Return (x, y) of the center of cell containing provided text 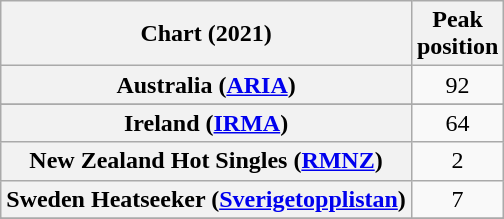
7 (457, 199)
2 (457, 161)
Ireland (IRMA) (206, 123)
64 (457, 123)
New Zealand Hot Singles (RMNZ) (206, 161)
Chart (2021) (206, 34)
Sweden Heatseeker (Sverigetopplistan) (206, 199)
Australia (ARIA) (206, 85)
92 (457, 85)
Peakposition (457, 34)
